Identify which cell holds the provided text, then report its [x, y] central coordinate. 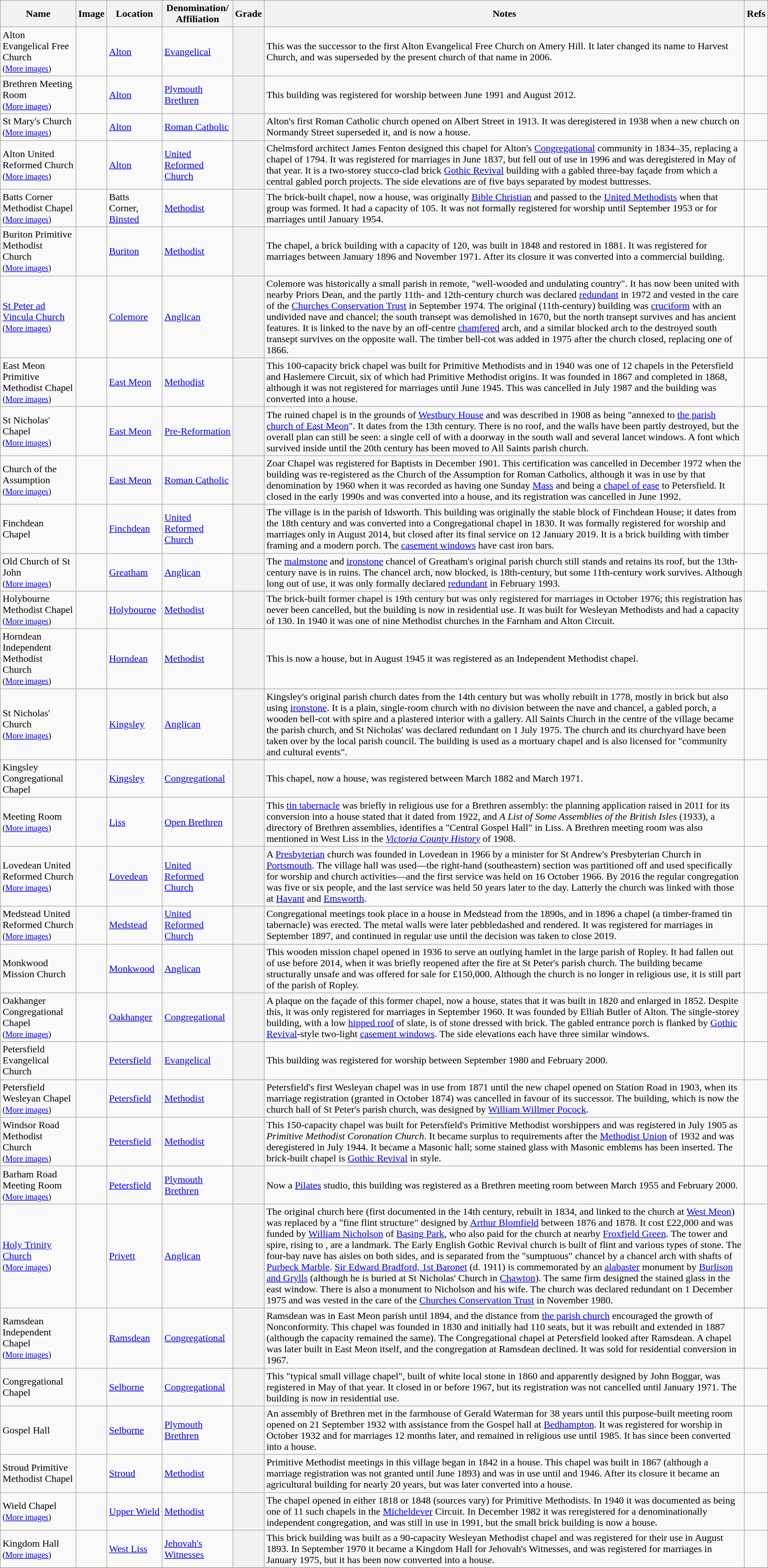
Barham Road Meeting Room(More images) [38, 1185]
St Nicholas' Chapel(More images) [38, 431]
Liss [135, 822]
Church of the Assumption(More images) [38, 480]
West Liss [135, 1549]
Kingsley Congregational Chapel [38, 779]
Monkwood [135, 968]
Oakhanger Congregational Chapel(More images) [38, 1017]
St Nicholas' Church(More images) [38, 725]
Gospel Hall [38, 1430]
Holybourne [135, 610]
Greatham [135, 572]
Petersfield Evangelical Church [38, 1061]
Ramsdean [135, 1338]
St Mary's Church(More images) [38, 127]
Finchdean Chapel [38, 528]
Old Church of St John(More images) [38, 572]
Open Brethren [197, 822]
Refs [756, 14]
Batts Corner, Binsted [135, 208]
Denomination/Affiliation [197, 14]
Now a Pilates studio, this building was registered as a Brethren meeting room between March 1955 and February 2000. [505, 1185]
Lovedean United Reformed Church(More images) [38, 876]
Alton United Reformed Church(More images) [38, 165]
Finchdean [135, 528]
Congregational Chapel [38, 1387]
Holy Trinity Church(More images) [38, 1256]
Ramsdean Independent Chapel(More images) [38, 1338]
Location [135, 14]
Holybourne Methodist Chapel(More images) [38, 610]
This building was registered for worship between June 1991 and August 2012. [505, 95]
Image [91, 14]
Wield Chapel(More images) [38, 1511]
This chapel, now a house, was registered between March 1882 and March 1971. [505, 779]
Pre-Reformation [197, 431]
Medstead United Reformed Church(More images) [38, 925]
Horndean Independent Methodist Church(More images) [38, 659]
Buriton Primitive Methodist Church(More images) [38, 251]
Buriton [135, 251]
Jehovah's Witnesses [197, 1549]
Kingdom Hall(More images) [38, 1549]
This building was registered for worship between September 1980 and February 2000. [505, 1061]
Brethren Meeting Room(More images) [38, 95]
Batts Corner Methodist Chapel(More images) [38, 208]
Colemore [135, 317]
Meeting Room(More images) [38, 822]
Windsor Road Methodist Church(More images) [38, 1141]
Petersfield Wesleyan Chapel(More images) [38, 1098]
St Peter ad Vincula Church(More images) [38, 317]
Notes [505, 14]
Stroud [135, 1474]
East Meon Primitive Methodist Chapel(More images) [38, 382]
Alton Evangelical Free Church(More images) [38, 52]
Horndean [135, 659]
Lovedean [135, 876]
Name [38, 14]
This is now a house, but in August 1945 it was registered as an Independent Methodist chapel. [505, 659]
Grade [249, 14]
Medstead [135, 925]
Privett [135, 1256]
Stroud Primitive Methodist Chapel [38, 1474]
Monkwood Mission Church [38, 968]
Oakhanger [135, 1017]
Upper Wield [135, 1511]
